Find where the given text appears and provide that cell's center as [x, y] coordinate. 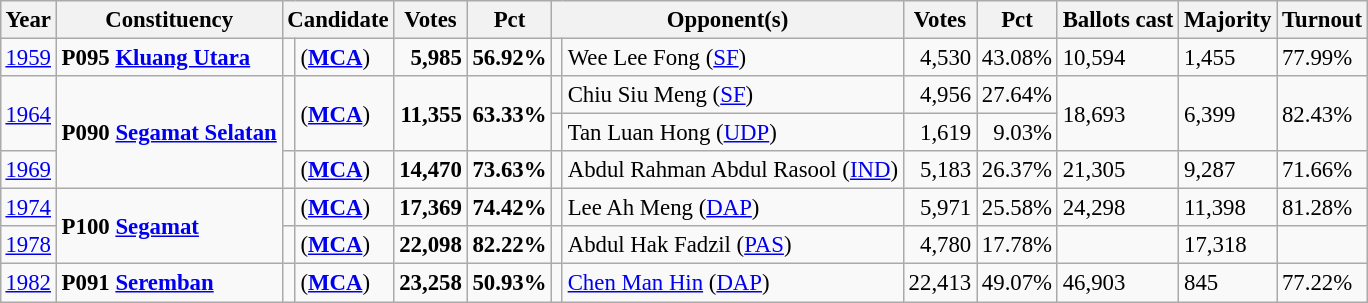
1,619 [940, 133]
24,298 [1118, 208]
4,530 [940, 57]
73.63% [510, 170]
4,780 [940, 245]
27.64% [1018, 95]
63.33% [510, 114]
Abdul Hak Fadzil (PAS) [732, 245]
25.58% [1018, 208]
P090 Segamat Selatan [169, 132]
P091 Seremban [169, 283]
1969 [28, 170]
Chiu Siu Meng (SF) [732, 95]
1,455 [1228, 57]
6,399 [1228, 114]
14,470 [430, 170]
74.42% [510, 208]
11,355 [430, 114]
Candidate [338, 20]
18,693 [1118, 114]
1982 [28, 283]
17,369 [430, 208]
5,183 [940, 170]
10,594 [1118, 57]
17.78% [1018, 245]
1959 [28, 57]
Majority [1228, 20]
Year [28, 20]
1964 [28, 114]
46,903 [1118, 283]
Ballots cast [1118, 20]
Chen Man Hin (DAP) [732, 283]
81.28% [1322, 208]
1978 [28, 245]
Opponent(s) [728, 20]
50.93% [510, 283]
49.07% [1018, 283]
22,413 [940, 283]
P100 Segamat [169, 226]
Wee Lee Fong (SF) [732, 57]
11,398 [1228, 208]
77.22% [1322, 283]
1974 [28, 208]
Lee Ah Meng (DAP) [732, 208]
82.22% [510, 245]
Abdul Rahman Abdul Rasool (IND) [732, 170]
26.37% [1018, 170]
23,258 [430, 283]
9.03% [1018, 133]
9,287 [1228, 170]
4,956 [940, 95]
21,305 [1118, 170]
22,098 [430, 245]
5,985 [430, 57]
5,971 [940, 208]
Constituency [169, 20]
P095 Kluang Utara [169, 57]
56.92% [510, 57]
Tan Luan Hong (UDP) [732, 133]
71.66% [1322, 170]
17,318 [1228, 245]
Turnout [1322, 20]
77.99% [1322, 57]
43.08% [1018, 57]
82.43% [1322, 114]
845 [1228, 283]
